Return (X, Y) of the center of cell containing provided text 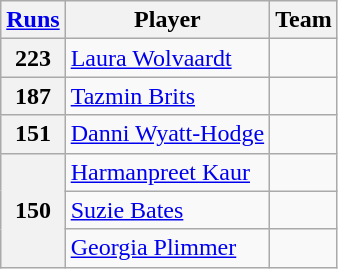
Danni Wyatt-Hodge (167, 134)
Harmanpreet Kaur (167, 172)
Georgia Plimmer (167, 248)
Runs (33, 20)
187 (33, 96)
Team (304, 20)
151 (33, 134)
223 (33, 58)
Tazmin Brits (167, 96)
150 (33, 210)
Player (167, 20)
Laura Wolvaardt (167, 58)
Suzie Bates (167, 210)
